Determine the [X, Y] coordinate at the center of the cell enclosing the given text.  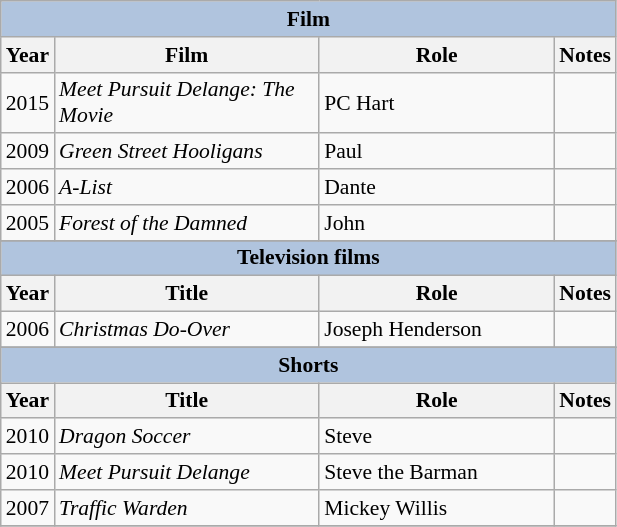
PC Hart [436, 102]
Meet Pursuit Delange: The Movie [186, 102]
2005 [28, 223]
John [436, 223]
Dante [436, 187]
A-List [186, 187]
Steve [436, 437]
Mickey Willis [436, 508]
Forest of the Damned [186, 223]
Television films [308, 258]
2007 [28, 508]
Dragon Soccer [186, 437]
Shorts [308, 365]
Steve the Barman [436, 472]
Meet Pursuit Delange [186, 472]
2009 [28, 152]
2015 [28, 102]
Joseph Henderson [436, 330]
Traffic Warden [186, 508]
Christmas Do-Over [186, 330]
Paul [436, 152]
Green Street Hooligans [186, 152]
